Pinpoint the cell where the given text exists, returning its [X, Y] midpoint coordinate. 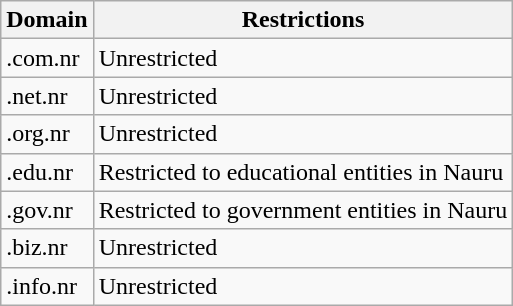
.com.nr [47, 58]
Domain [47, 20]
.info.nr [47, 286]
Restricted to government entities in Nauru [303, 210]
.edu.nr [47, 172]
.net.nr [47, 96]
.gov.nr [47, 210]
Restricted to educational entities in Nauru [303, 172]
.org.nr [47, 134]
Restrictions [303, 20]
.biz.nr [47, 248]
